Provide the [x, y] coordinate of the cell's center where the given text is located.  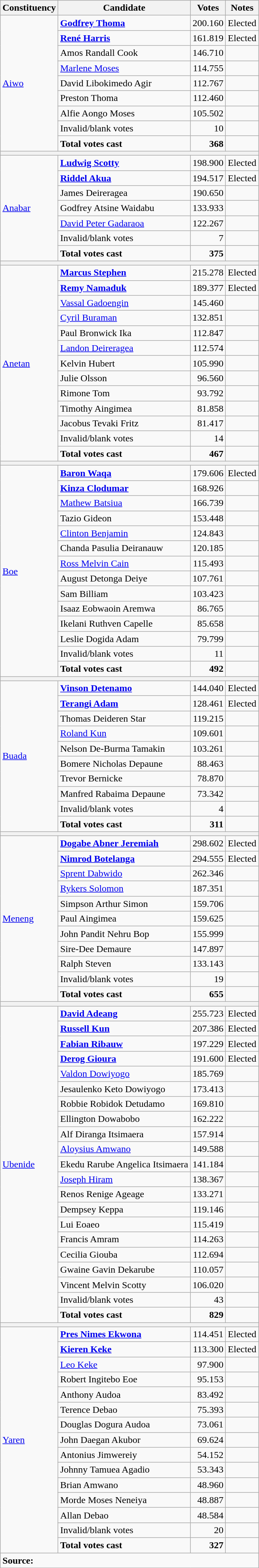
200.160 [208, 23]
69.624 [208, 1440]
Dogabe Abner Jeremiah [124, 843]
Buada [29, 756]
262.346 [208, 874]
114.263 [208, 1239]
Godfrey Thoma [124, 23]
Mathew Batsiua [124, 503]
141.184 [208, 1164]
Simpson Arthur Simon [124, 904]
Robbie Robidok Detudamo [124, 1104]
Lui Eoaeo [124, 1224]
97.900 [208, 1365]
189.377 [208, 288]
19 [208, 979]
Cyril Buraman [124, 318]
Paul Aingimea [124, 919]
Terence Debao [124, 1410]
Rimone Tom [124, 393]
Riddel Akua [124, 178]
Trevor Bernicke [124, 779]
255.723 [208, 1013]
David Adeang [124, 1013]
53.343 [208, 1470]
132.851 [208, 318]
14 [208, 439]
Sam Billiam [124, 593]
Antonius Jimwereiy [124, 1455]
166.739 [208, 503]
112.574 [208, 348]
Anthony Audoa [124, 1395]
83.492 [208, 1395]
Leslie Dogida Adam [124, 639]
Anabar [29, 208]
Valdon Dowiyogo [124, 1074]
368 [208, 143]
Robert Ingitebo Eoe [124, 1380]
113.300 [208, 1349]
Dempsey Keppa [124, 1209]
Tazio Gideon [124, 518]
194.517 [208, 178]
Pres Nimes Ekwona [124, 1334]
655 [208, 994]
79.799 [208, 639]
147.897 [208, 949]
Ubenide [29, 1164]
Julie Olsson [124, 378]
173.413 [208, 1089]
John Pandit Nehru Bop [124, 934]
133.271 [208, 1194]
Francis Amram [124, 1239]
Sire-Dee Demaure [124, 949]
109.601 [208, 734]
Amos Randall Cook [124, 53]
120.185 [208, 548]
144.040 [208, 688]
David Peter Gadaraoa [124, 223]
103.261 [208, 749]
159.625 [208, 919]
112.767 [208, 83]
198.900 [208, 163]
153.448 [208, 518]
Ikelani Ruthven Capelle [124, 623]
122.267 [208, 223]
169.810 [208, 1104]
115.493 [208, 563]
829 [208, 1315]
112.460 [208, 98]
Douglas Dogura Audoa [124, 1425]
106.020 [208, 1285]
Constituency [29, 8]
August Detonga Deiye [124, 578]
78.870 [208, 779]
Marcus Stephen [124, 273]
Vincent Melvin Scotty [124, 1285]
96.560 [208, 378]
James Deireragea [124, 193]
Aiwo [29, 83]
54.152 [208, 1455]
Fabian Ribauw [124, 1043]
Anetan [29, 363]
48.960 [208, 1485]
Ellington Dowabobo [124, 1119]
95.153 [208, 1380]
Baron Waqa [124, 473]
294.555 [208, 859]
48.887 [208, 1500]
492 [208, 669]
Aloysius Amwano [124, 1149]
Ekedu Rarube Angelica Itsimaera [124, 1164]
133.933 [208, 208]
Jesaulenko Keto Dowiyogo [124, 1089]
81.417 [208, 424]
Remy Namaduk [124, 288]
David Libokimedo Agir [124, 83]
John Daegan Akubor [124, 1440]
René Harris [124, 38]
119.146 [208, 1209]
112.847 [208, 333]
Rykers Solomon [124, 889]
81.858 [208, 408]
Kieren Keke [124, 1349]
375 [208, 253]
114.451 [208, 1334]
124.843 [208, 533]
Timothy Aingimea [124, 408]
155.999 [208, 934]
Manfred Rabaima Depaune [124, 794]
11 [208, 654]
86.765 [208, 608]
107.761 [208, 578]
215.278 [208, 273]
Thomas Deideren Star [124, 718]
Alfie Aongo Moses [124, 113]
Marlene Moses [124, 68]
Preston Thoma [124, 98]
Russell Kun [124, 1028]
Kelvin Hubert [124, 363]
48.584 [208, 1515]
10 [208, 128]
Sprent Dabwido [124, 874]
Bomere Nicholas Depaune [124, 764]
75.393 [208, 1410]
Roland Kun [124, 734]
138.367 [208, 1179]
Chanda Pasulia Deiranauw [124, 548]
191.600 [208, 1059]
Ludwig Scotty [124, 163]
Vinson Detenamo [124, 688]
103.423 [208, 593]
327 [208, 1545]
197.229 [208, 1043]
43 [208, 1300]
Landon Deireragea [124, 348]
161.819 [208, 38]
298.602 [208, 843]
145.460 [208, 303]
Ross Melvin Cain [124, 563]
Allan Debao [124, 1515]
Morde Moses Neneiya [124, 1500]
4 [208, 809]
88.463 [208, 764]
Nimrod Botelanga [124, 859]
149.588 [208, 1149]
467 [208, 454]
110.057 [208, 1270]
Kinza Clodumar [124, 488]
146.710 [208, 53]
114.755 [208, 68]
Jacobus Tevaki Fritz [124, 424]
Gwaine Gavin Dekarube [124, 1270]
115.419 [208, 1224]
Brian Amwano [124, 1485]
Votes [208, 8]
20 [208, 1530]
Renos Renige Ageage [124, 1194]
Source: [129, 1560]
Paul Bronwick Ika [124, 333]
159.706 [208, 904]
185.769 [208, 1074]
Nelson De-Burma Tamakin [124, 749]
Clinton Benjamin [124, 533]
73.342 [208, 794]
190.650 [208, 193]
Meneng [29, 918]
Vassal Gadoengin [124, 303]
Leo Keke [124, 1365]
168.926 [208, 488]
Joseph Hiram [124, 1179]
Cecilia Giouba [124, 1254]
Derog Gioura [124, 1059]
105.990 [208, 363]
157.914 [208, 1134]
112.694 [208, 1254]
Johnny Tamuea Agadio [124, 1470]
85.658 [208, 623]
Ralph Steven [124, 964]
133.143 [208, 964]
162.222 [208, 1119]
Notes [242, 8]
73.061 [208, 1425]
Boe [29, 571]
105.502 [208, 113]
311 [208, 824]
207.386 [208, 1028]
Godfrey Atsine Waidabu [124, 208]
128.461 [208, 703]
187.351 [208, 889]
Yaren [29, 1440]
Terangi Adam [124, 703]
7 [208, 238]
179.606 [208, 473]
119.215 [208, 718]
Isaaz Eobwaoin Aremwa [124, 608]
Alf Diranga Itsimaera [124, 1134]
Candidate [124, 8]
93.792 [208, 393]
